Capture the cell that displays the provided text and extract its (X, Y) central coordinate. 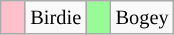
Birdie (56, 17)
Bogey (142, 17)
